From the cell containing the given text, extract its center point as [x, y] coordinate. 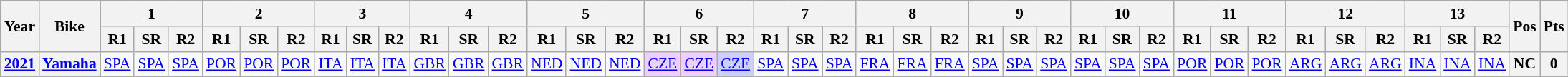
Yamaha [69, 64]
0 [1554, 64]
Bike [69, 26]
5 [586, 14]
1 [152, 14]
2 [259, 14]
3 [362, 14]
Pos [1524, 26]
2021 [20, 64]
NC [1524, 64]
10 [1122, 14]
9 [1020, 14]
7 [805, 14]
Year [20, 26]
8 [912, 14]
12 [1345, 14]
Pts [1554, 26]
13 [1457, 14]
11 [1229, 14]
4 [468, 14]
6 [699, 14]
